Locate the cell with the specified text and output its [X, Y] center coordinate. 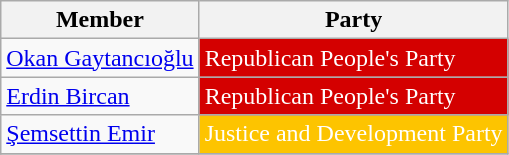
Şemsettin Emir [100, 134]
Okan Gaytancıoğlu [100, 58]
Justice and Development Party [354, 134]
Member [100, 20]
Erdin Bircan [100, 96]
Party [354, 20]
